From the cell containing the given text, extract its center point as [X, Y] coordinate. 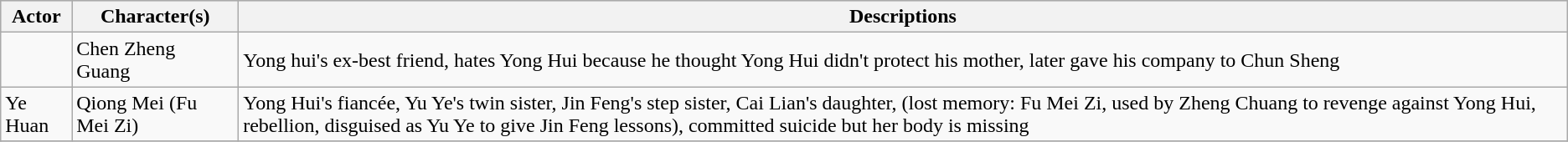
Yong hui's ex-best friend, hates Yong Hui because he thought Yong Hui didn't protect his mother, later gave his company to Chun Sheng [903, 60]
Actor [37, 17]
Ye Huan [37, 114]
Descriptions [903, 17]
Chen Zheng Guang [156, 60]
Qiong Mei (Fu Mei Zi) [156, 114]
Character(s) [156, 17]
